Capture the cell that displays the provided text and extract its (x, y) central coordinate. 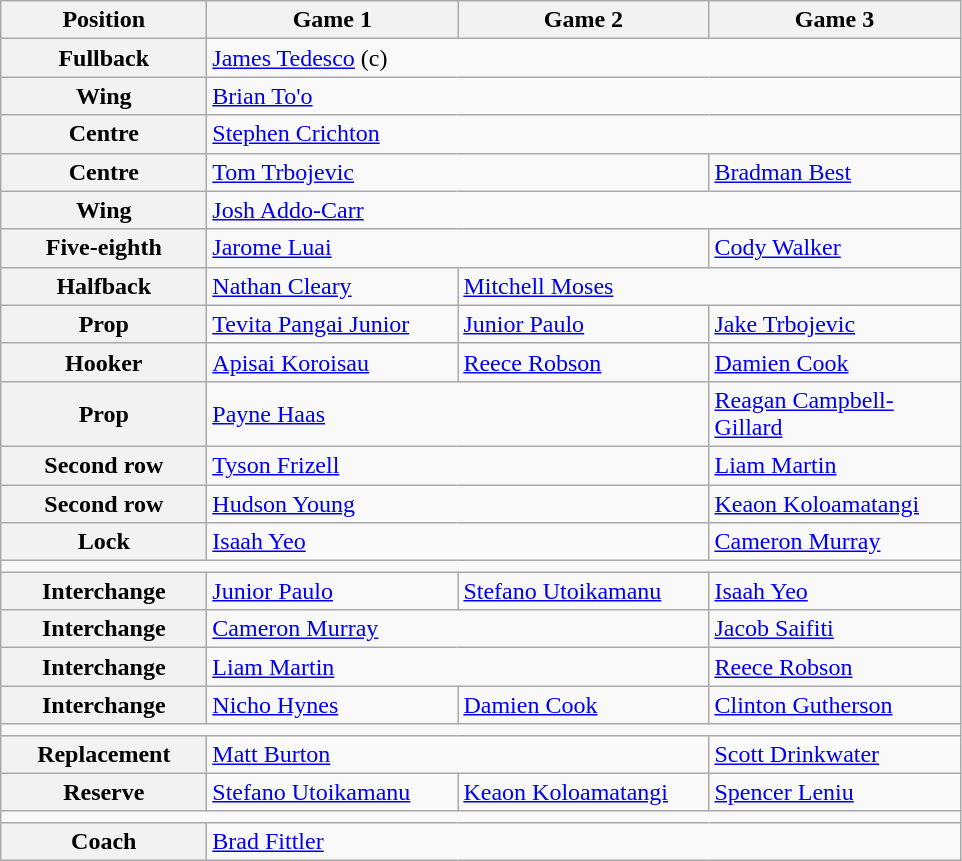
Nicho Hynes (332, 705)
Matt Burton (458, 754)
Lock (104, 542)
Bradman Best (834, 172)
Fullback (104, 58)
Josh Addo-Carr (584, 210)
Game 2 (584, 20)
Mitchell Moses (709, 286)
Payne Haas (458, 414)
Hudson Young (458, 503)
Game 3 (834, 20)
Nathan Cleary (332, 286)
Game 1 (332, 20)
James Tedesco (c) (584, 58)
Jacob Saifiti (834, 629)
Brad Fittler (584, 841)
Reserve (104, 792)
Brian To'o (584, 96)
Coach (104, 841)
Halfback (104, 286)
Cody Walker (834, 248)
Position (104, 20)
Clinton Gutherson (834, 705)
Jake Trbojevic (834, 324)
Apisai Koroisau (332, 362)
Stephen Crichton (584, 134)
Five-eighth (104, 248)
Tevita Pangai Junior (332, 324)
Hooker (104, 362)
Tom Trbojevic (458, 172)
Jarome Luai (458, 248)
Spencer Leniu (834, 792)
Replacement (104, 754)
Scott Drinkwater (834, 754)
Reagan Campbell-Gillard (834, 414)
Tyson Frizell (458, 465)
